Pinpoint the cell where the given text exists, returning its (x, y) midpoint coordinate. 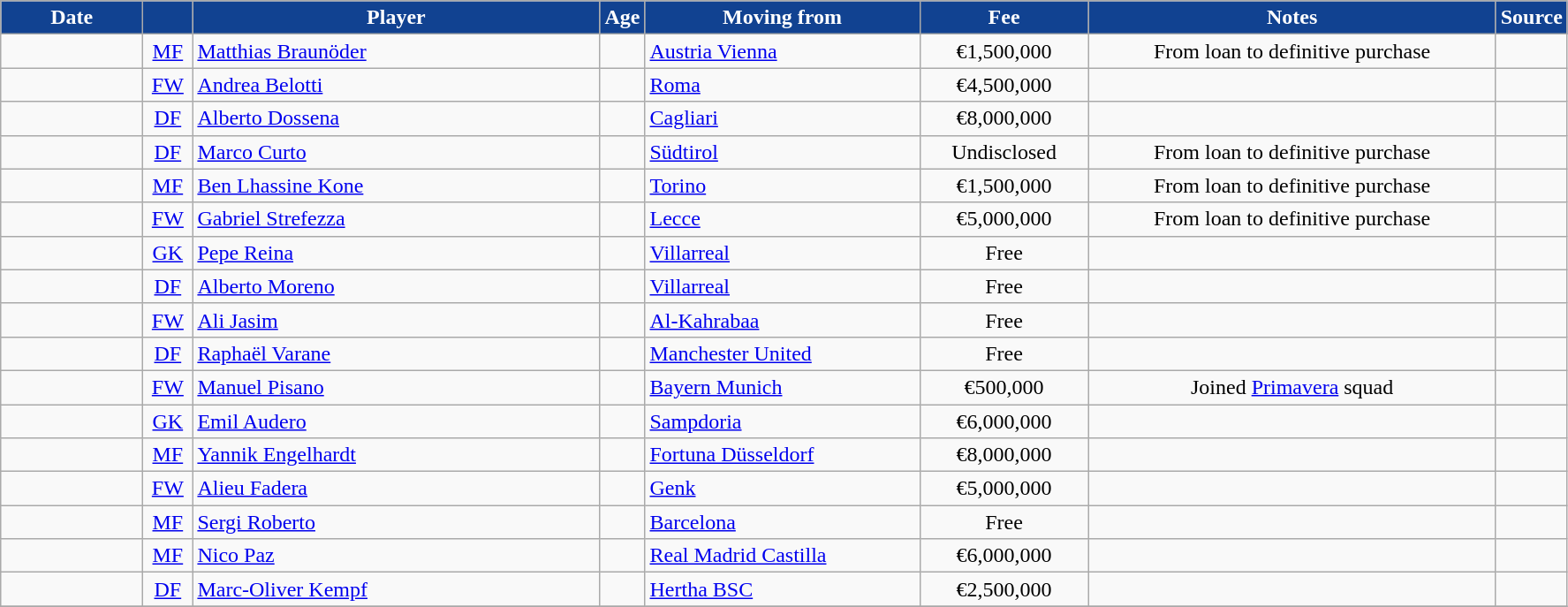
Lecce (783, 219)
Alberto Moreno (396, 286)
Player (396, 18)
Moving from (783, 18)
Marc-Oliver Kempf (396, 589)
Pepe Reina (396, 253)
Joined Primavera squad (1292, 387)
Age (622, 18)
Notes (1292, 18)
€2,500,000 (1004, 589)
Undisclosed (1004, 152)
Ben Lhassine Kone (396, 186)
Roma (783, 85)
Andrea Belotti (396, 85)
Südtirol (783, 152)
Nico Paz (396, 556)
Yannik Engelhardt (396, 455)
Bayern Munich (783, 387)
Emil Audero (396, 421)
Real Madrid Castilla (783, 556)
Date (72, 18)
Sergi Roberto (396, 522)
€500,000 (1004, 387)
Manchester United (783, 353)
Genk (783, 489)
Alieu Fadera (396, 489)
Source (1532, 18)
Austria Vienna (783, 51)
Marco Curto (396, 152)
Sampdoria (783, 421)
Alberto Dossena (396, 118)
Matthias Braunöder (396, 51)
Al-Kahrabaa (783, 320)
Ali Jasim (396, 320)
Fee (1004, 18)
Gabriel Strefezza (396, 219)
Manuel Pisano (396, 387)
Hertha BSC (783, 589)
Fortuna Düsseldorf (783, 455)
Torino (783, 186)
Barcelona (783, 522)
Cagliari (783, 118)
€4,500,000 (1004, 85)
Raphaël Varane (396, 353)
